Extract the [x, y] coordinate from the center of the cell holding the provided text.  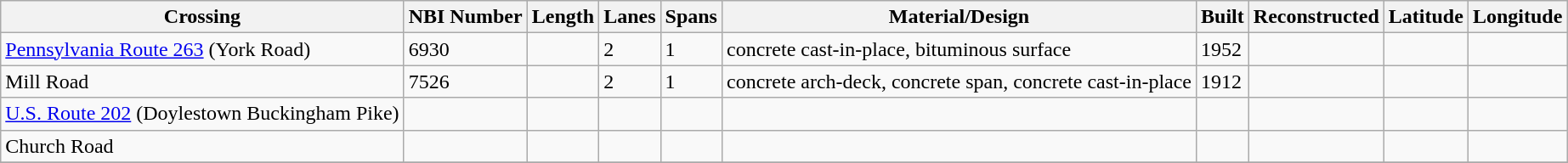
Lanes [630, 17]
1912 [1223, 81]
U.S. Route 202 (Doylestown Buckingham Pike) [202, 114]
concrete arch-deck, concrete span, concrete cast-in-place [959, 81]
Built [1223, 17]
Mill Road [202, 81]
Longitude [1517, 17]
6930 [466, 49]
Latitude [1426, 17]
Material/Design [959, 17]
7526 [466, 81]
Reconstructed [1316, 17]
Church Road [202, 146]
Pennsylvania Route 263 (York Road) [202, 49]
Spans [691, 17]
Length [563, 17]
NBI Number [466, 17]
Crossing [202, 17]
concrete cast-in-place, bituminous surface [959, 49]
1952 [1223, 49]
